Find where the given text appears and provide that cell's center as (X, Y) coordinate. 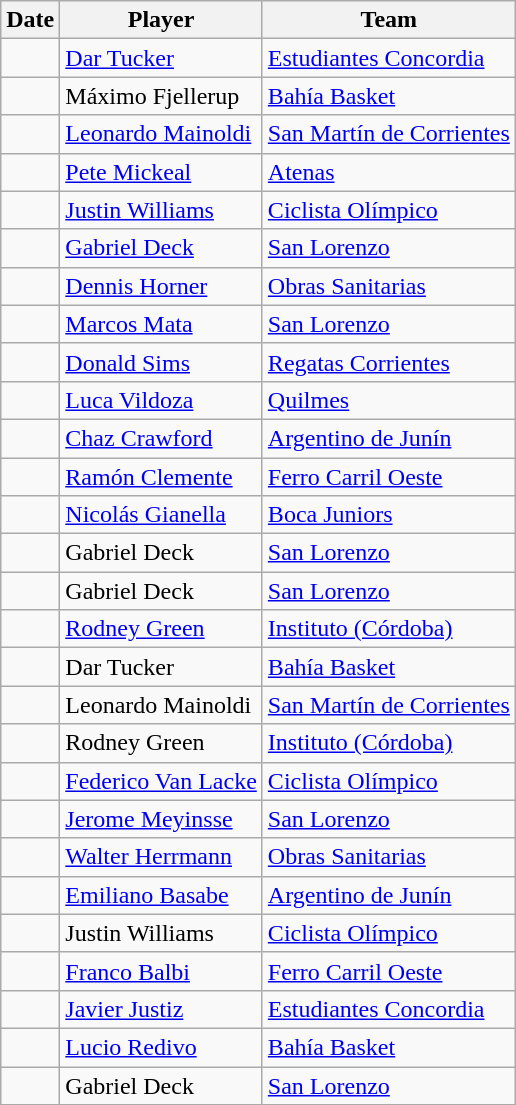
Boca Juniors (388, 515)
Regatas Corrientes (388, 362)
Federico Van Lacke (162, 781)
Emiliano Basabe (162, 895)
Javier Justiz (162, 1009)
Jerome Meyinsse (162, 819)
Franco Balbi (162, 971)
Dennis Horner (162, 286)
Walter Herrmann (162, 857)
Donald Sims (162, 362)
Date (30, 20)
Lucio Redivo (162, 1047)
Chaz Crawford (162, 438)
Nicolás Gianella (162, 515)
Marcos Mata (162, 324)
Pete Mickeal (162, 172)
Atenas (388, 172)
Máximo Fjellerup (162, 96)
Ramón Clemente (162, 477)
Player (162, 20)
Quilmes (388, 400)
Luca Vildoza (162, 400)
Team (388, 20)
